Capture the cell that displays the provided text and extract its [X, Y] central coordinate. 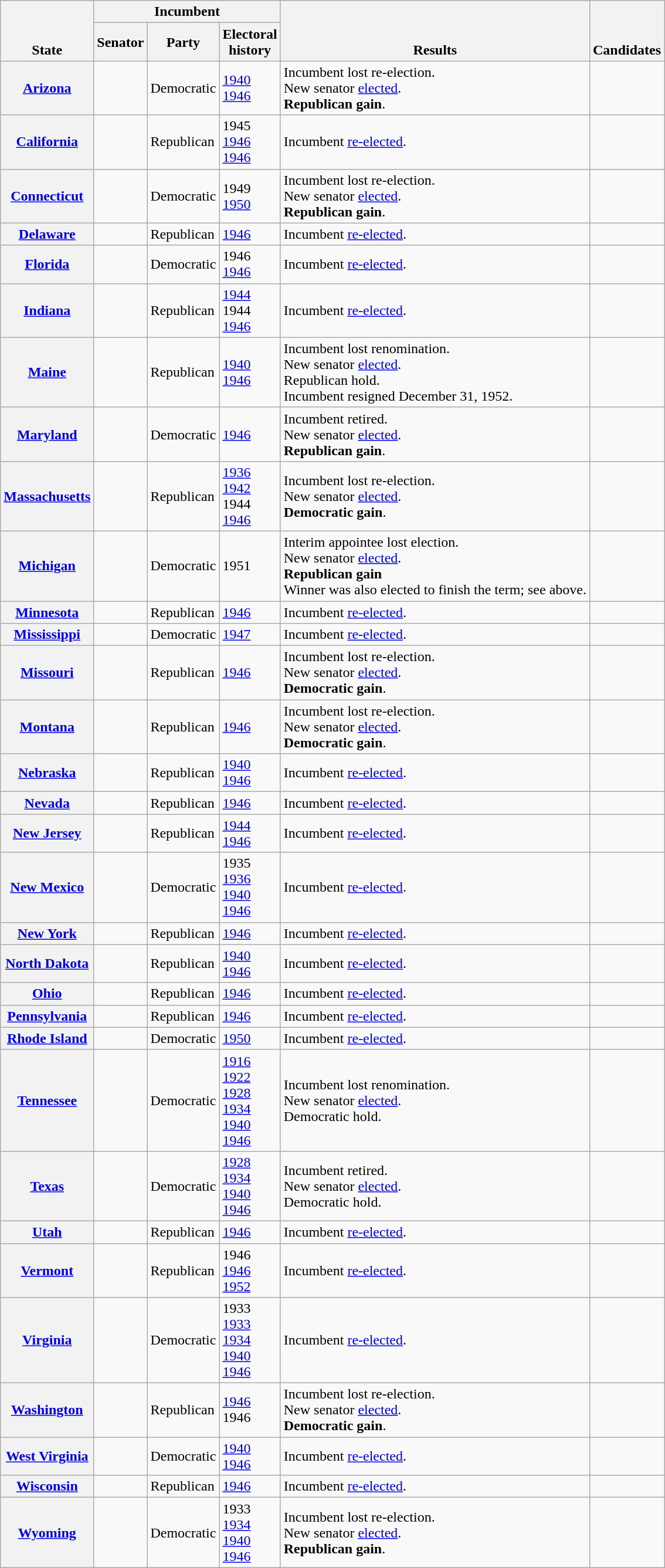
Results [435, 31]
Interim appointee lost election.New senator elected.Republican gainWinner was also elected to finish the term; see above. [435, 565]
1944 1946 [250, 833]
Incumbent retired.New senator elected.Republican gain. [435, 434]
1946 1946 1952 [250, 1271]
Florida [47, 264]
Indiana [47, 310]
19461946 [250, 1410]
Delaware [47, 234]
Mississippi [47, 635]
Wisconsin [47, 1486]
Tennessee [47, 1100]
Candidates [626, 31]
1946 1946 [250, 264]
1950 [250, 1038]
Missouri [47, 673]
Nevada [47, 803]
Electoralhistory [250, 42]
State [47, 31]
Incumbent lost renomination.New senator elected.Republican hold.Incumbent resigned December 31, 1952. [435, 372]
Minnesota [47, 612]
191619221928193419401946 [250, 1100]
Connecticut [47, 196]
Texas [47, 1186]
New Jersey [47, 833]
North Dakota [47, 963]
Maryland [47, 434]
Nebraska [47, 773]
Virginia [47, 1340]
Pennsylvania [47, 1016]
Ohio [47, 994]
Montana [47, 727]
New Mexico [47, 887]
California [47, 142]
193619421944 1946 [250, 496]
Michigan [47, 565]
1951 [250, 565]
1949 1950 [250, 196]
Massachusetts [47, 496]
Maine [47, 372]
1947 [250, 635]
Incumbent lost renomination.New senator elected.Democratic hold. [435, 1100]
1933 193419401946 [250, 1532]
1928193419401946 [250, 1186]
1945 1946 1946 [250, 142]
1935 1936 19401946 [250, 887]
Arizona [47, 88]
Wyoming [47, 1532]
1933 1933 193419401946 [250, 1340]
Vermont [47, 1271]
Party [183, 42]
1944 1944 1946 [250, 310]
Senator [121, 42]
Incumbent retired.New senator elected.Democratic hold. [435, 1186]
Washington [47, 1410]
Rhode Island [47, 1038]
Utah [47, 1232]
West Virginia [47, 1456]
New York [47, 933]
Incumbent [187, 12]
